Pinpoint the cell where the given text exists, returning its (X, Y) midpoint coordinate. 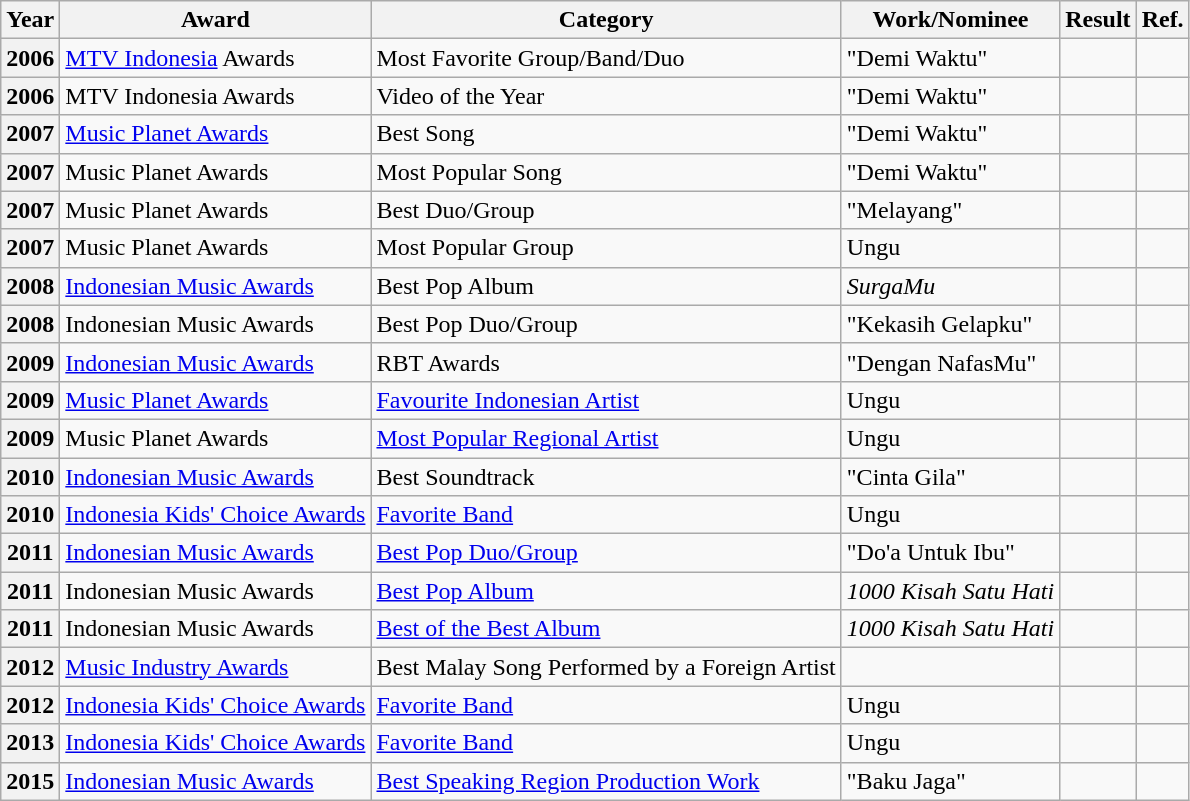
2013 (30, 743)
Best Duo/Group (606, 210)
Most Popular Regional Artist (606, 438)
Best Speaking Region Production Work (606, 781)
"Melayang" (950, 210)
"Cinta Gila" (950, 477)
Music Industry Awards (216, 667)
Best Song (606, 134)
"Baku Jaga" (950, 781)
SurgaMu (950, 286)
"Do'a Untuk Ibu" (950, 553)
Result (1098, 20)
Most Popular Group (606, 248)
Best of the Best Album (606, 629)
Ref. (1162, 20)
"Dengan NafasMu" (950, 362)
Favourite Indonesian Artist (606, 400)
2015 (30, 781)
Most Popular Song (606, 172)
RBT Awards (606, 362)
"Kekasih Gelapku" (950, 324)
Most Favorite Group/Band/Duo (606, 58)
Work/Nominee (950, 20)
Best Malay Song Performed by a Foreign Artist (606, 667)
Best Soundtrack (606, 477)
Video of the Year (606, 96)
Category (606, 20)
Year (30, 20)
Award (216, 20)
